Return the [x, y] coordinate for the center point of the cell that contains the specified text.  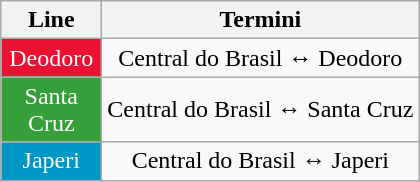
Central do Brasil ↔ Santa Cruz [260, 110]
Central do Brasil ↔ Deodoro [260, 58]
Central do Brasil ↔ Japeri [260, 161]
Line [52, 20]
Deodoro [52, 58]
Santa Cruz [52, 110]
Termini [260, 20]
Japeri [52, 161]
